Return the (x, y) coordinate for the center point of the cell that contains the specified text.  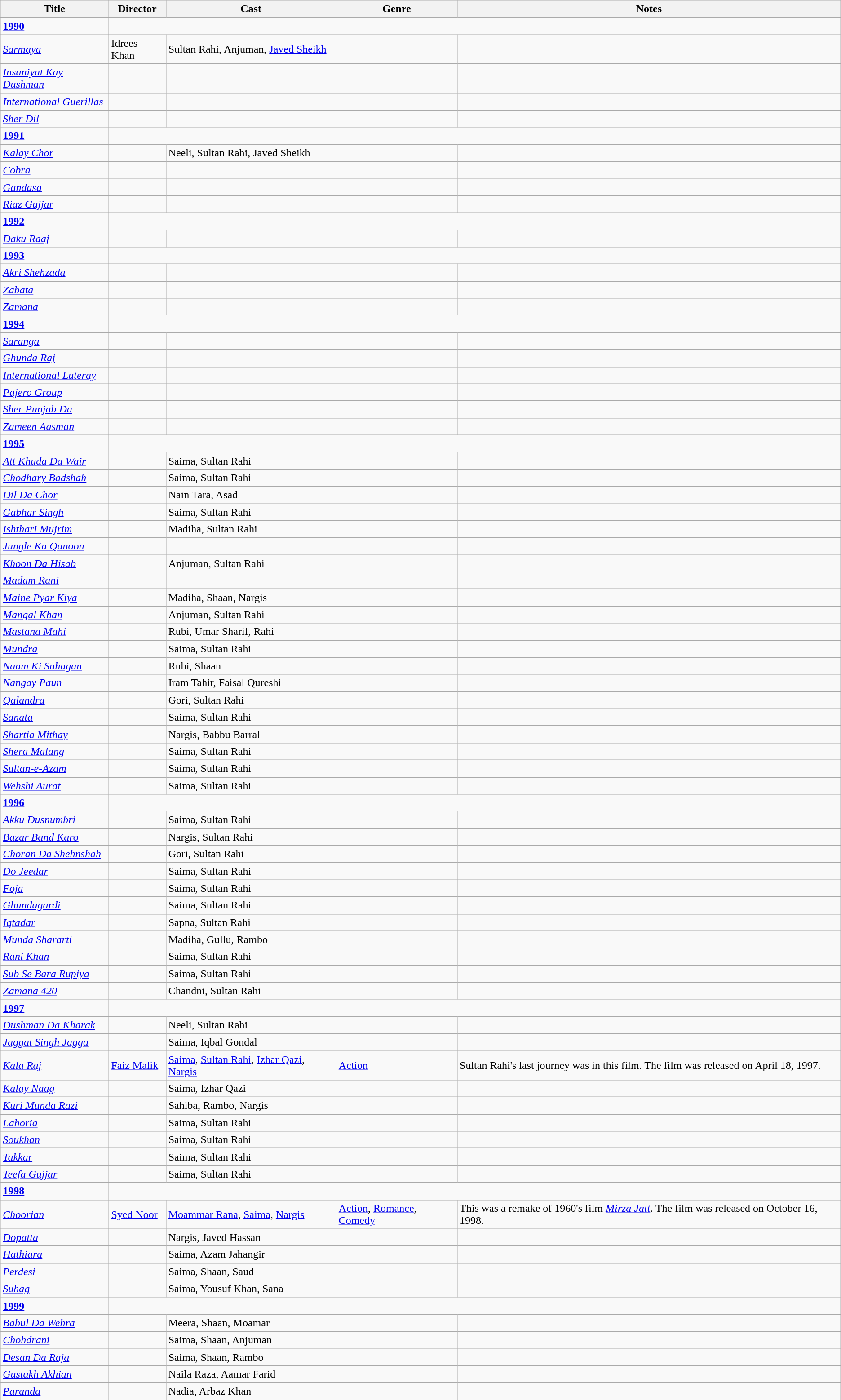
Akri Shehzada (55, 273)
Syed Noor (137, 1214)
Moammar Rana, Saima, Nargis (251, 1214)
1998 (55, 1191)
Gustakh Akhian (55, 1374)
Saima, Iqbal Gondal (251, 1042)
Kuri Munda Razi (55, 1106)
Nadia, Arbaz Khan (251, 1391)
Insaniyat Kay Dushman (55, 78)
Perdesi (55, 1272)
Gabhar Singh (55, 512)
Pajero Group (55, 392)
Khoon Da Hisab (55, 563)
Bazar Band Karo (55, 837)
Choran Da Shehnshah (55, 854)
Neeli, Sultan Rahi, Javed Sheikh (251, 153)
Riaz Gujjar (55, 204)
Nangay Paun (55, 683)
Zameen Aasman (55, 426)
Dopatta (55, 1237)
Lahoria (55, 1123)
Saima, Shaan, Anjuman (251, 1340)
Sapna, Sultan Rahi (251, 922)
1991 (55, 136)
Kalay Chor (55, 153)
Madam Rani (55, 580)
Nain Tara, Asad (251, 495)
Dil Da Chor (55, 495)
Rubi, Umar Sharif, Rahi (251, 632)
Dushman Da Kharak (55, 1025)
Saima, Yousuf Khan, Sana (251, 1289)
Jaggat Singh Jagga (55, 1042)
Gandasa (55, 187)
Cobra (55, 170)
Sultan Rahi's last journey was in this film. The film was released on April 18, 1997. (649, 1065)
Faiz Malik (137, 1065)
Sultan-e-Azam (55, 768)
1995 (55, 443)
Action, Romance, Comedy (396, 1214)
Maine Pyar Kiya (55, 598)
Nargis, Sultan Rahi (251, 837)
Ghundagardi (55, 905)
Kala Raj (55, 1065)
Desan Da Raja (55, 1357)
Neeli, Sultan Rahi (251, 1025)
Idrees Khan (137, 49)
Sher Dil (55, 119)
1992 (55, 221)
Do Jeedar (55, 871)
Kalay Naag (55, 1089)
Nargis, Javed Hassan (251, 1237)
Teefa Gujjar (55, 1174)
Iqtadar (55, 922)
Paranda (55, 1391)
Babul Da Wehra (55, 1323)
International Guerillas (55, 102)
Mastana Mahi (55, 632)
Sultan Rahi, Anjuman, Javed Sheikh (251, 49)
Saima, Izhar Qazi (251, 1089)
Meera, Shaan, Moamar (251, 1323)
Jungle Ka Qanoon (55, 546)
Madiha, Shaan, Nargis (251, 598)
Hathiara (55, 1254)
1994 (55, 324)
1999 (55, 1306)
Iram Tahir, Faisal Qureshi (251, 683)
Saranga (55, 341)
International Luteray (55, 375)
Munda Shararti (55, 939)
Shera Malang (55, 751)
1993 (55, 256)
This was a remake of 1960's film Mirza Jatt. The film was released on October 16, 1998. (649, 1214)
Madiha, Sultan Rahi (251, 529)
Chodhary Badshah (55, 478)
Ghunda Raj (55, 358)
Sanata (55, 717)
Madiha, Gullu, Rambo (251, 939)
Wehshi Aurat (55, 786)
Sher Punjab Da (55, 409)
Notes (649, 9)
Zamana (55, 307)
Chandni, Sultan Rahi (251, 991)
Rubi, Shaan (251, 666)
Sarmaya (55, 49)
Att Khuda Da Wair (55, 461)
Rani Khan (55, 957)
1996 (55, 803)
Sub Se Bara Rupiya (55, 974)
1990 (55, 26)
Saima, Azam Jahangir (251, 1254)
Shartia Mithay (55, 734)
Zamana 420 (55, 991)
Daku Raaj (55, 239)
Foja (55, 888)
Director (137, 9)
Saima, Shaan, Rambo (251, 1357)
Cast (251, 9)
1997 (55, 1008)
Sahiba, Rambo, Nargis (251, 1106)
Akku Dusnumbri (55, 820)
Nargis, Babbu Barral (251, 734)
Soukhan (55, 1140)
Naam Ki Suhagan (55, 666)
Chohdrani (55, 1340)
Action (396, 1065)
Mangal Khan (55, 615)
Saima, Shaan, Saud (251, 1272)
Saima, Sultan Rahi, Izhar Qazi, Nargis (251, 1065)
Genre (396, 9)
Takkar (55, 1157)
Title (55, 9)
Qalandra (55, 700)
Choorian (55, 1214)
Zabata (55, 290)
Ishthari Mujrim (55, 529)
Mundra (55, 649)
Naila Raza, Aamar Farid (251, 1374)
Suhag (55, 1289)
